From the cell containing the given text, extract its center point as [X, Y] coordinate. 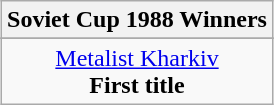
Metalist KharkivFirst title [138, 72]
Soviet Cup 1988 Winners [138, 20]
